Capture the cell that displays the provided text and extract its [X, Y] central coordinate. 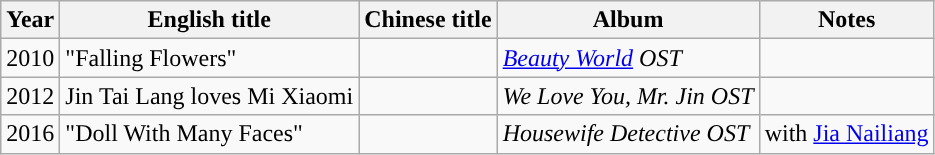
Beauty World OST [628, 58]
Housewife Detective OST [628, 134]
2016 [30, 134]
2010 [30, 58]
2012 [30, 96]
Chinese title [428, 20]
We Love You, Mr. Jin OST [628, 96]
Year [30, 20]
Album [628, 20]
Notes [846, 20]
with Jia Nailiang [846, 134]
English title [210, 20]
"Falling Flowers" [210, 58]
Jin Tai Lang loves Mi Xiaomi [210, 96]
"Doll With Many Faces" [210, 134]
